Scan for the cell matching the given text and deliver its (x, y) coordinate at center. 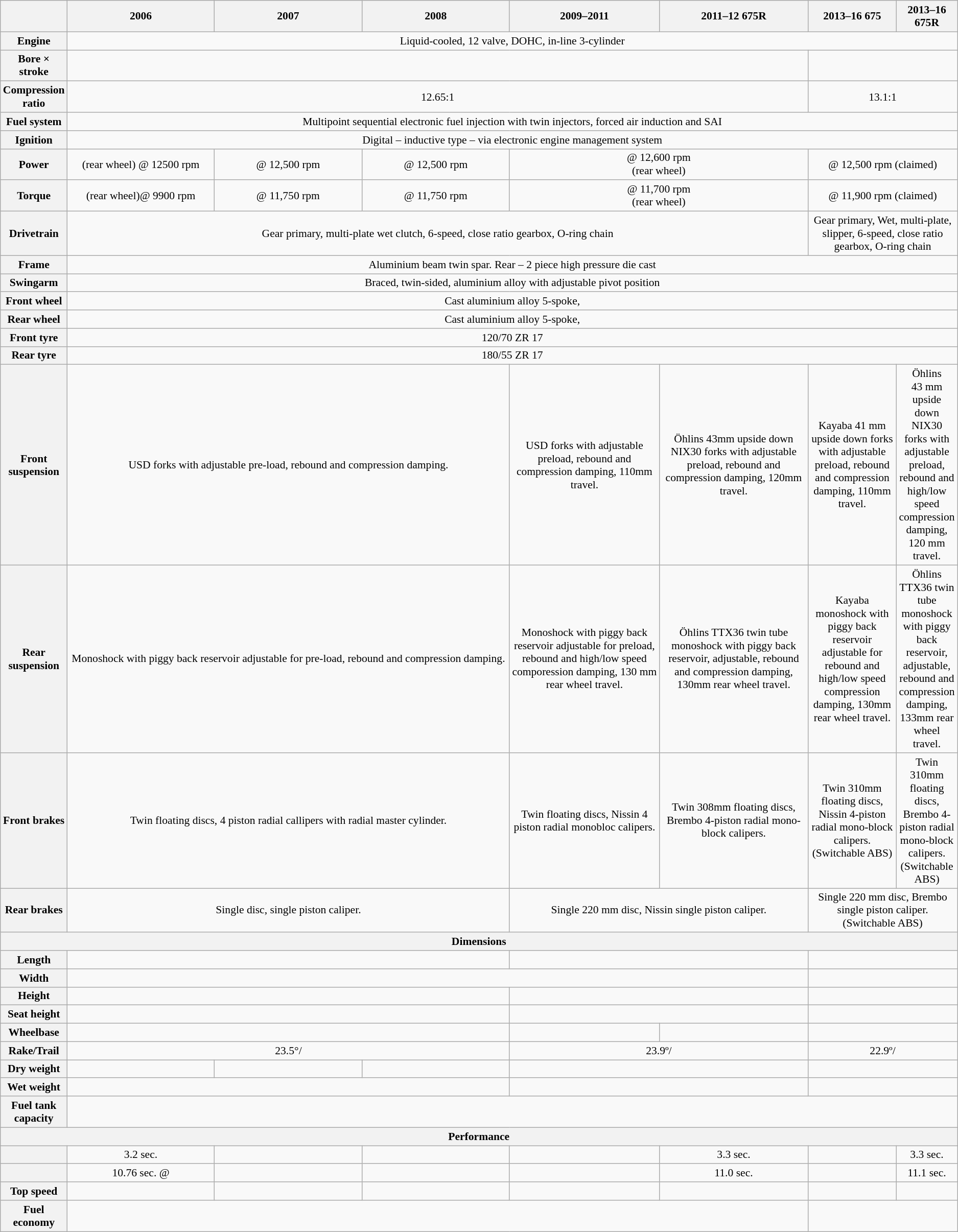
Kayaba monoshock with piggy back reservoir adjustable for rebound and high/low speed compression damping, 130mm rear wheel travel. (852, 659)
Wet weight (34, 1087)
Single 220 mm disc, Brembo single piston caliper. (Switchable ABS) (882, 910)
Aluminium beam twin spar. Rear – 2 piece high pressure die cast (512, 265)
2011–12 675R (734, 16)
2013–16 675R (927, 16)
Öhlins 43mm upside down NIX30 forks with adjustable preload, rebound and compression damping, 120mm travel. (734, 465)
Front tyre (34, 338)
Performance (479, 1136)
Single disc, single piston caliper. (289, 910)
Seat height (34, 1014)
Twin floating discs, 4 piston radial callipers with radial master cylinder. (289, 820)
12.65:1 (438, 97)
@ 11,700 rpm (rear wheel) (659, 196)
(rear wheel)@ 9900 rpm (141, 196)
Front wheel (34, 301)
Öhlins 43 mm upside down NIX30 forks with adjustable preload, rebound and high/low speed compression damping, 120 mm travel. (927, 465)
2013–16 675 (852, 16)
Torque (34, 196)
Wheelbase (34, 1033)
Top speed (34, 1191)
Height (34, 996)
Digital – inductive type – via electronic engine management system (512, 140)
Twin floating discs, Nissin 4 piston radial monobloc calipers. (585, 820)
Twin 310mm floating discs, Brembo 4-piston radial mono-block calipers. (Switchable ABS) (927, 820)
Compression ratio (34, 97)
10.76 sec. @ (141, 1173)
Rake/Trail (34, 1051)
Ignition (34, 140)
11.1 sec. (927, 1173)
180/55 ZR 17 (512, 356)
(rear wheel) @ 12500 rpm (141, 164)
2007 (288, 16)
11.0 sec. (734, 1173)
Multipoint sequential electronic fuel injection with twin injectors, forced air induction and SAI (512, 122)
2008 (435, 16)
USD forks with adjustable preload, rebound and compression damping, 110mm travel. (585, 465)
Fuel economy (34, 1216)
120/70 ZR 17 (512, 338)
USD forks with adjustable pre-load, rebound and compression damping. (289, 465)
2006 (141, 16)
Power (34, 164)
23.9º/ (659, 1051)
Gear primary, Wet, multi-plate, slipper, 6-speed, close ratio gearbox, O-ring chain (882, 234)
Rear wheel (34, 319)
Front brakes (34, 820)
Single 220 mm disc, Nissin single piston caliper. (659, 910)
Fuel system (34, 122)
@ 11,900 rpm (claimed) (882, 196)
23.5°/ (289, 1051)
Öhlins TTX36 twin tube monoshock with piggy back reservoir, adjustable, rebound and compression damping, 133mm rear wheel travel. (927, 659)
Liquid-cooled, 12 valve, DOHC, in-line 3-cylinder (512, 41)
Braced, twin-sided, aluminium alloy with adjustable pivot position (512, 283)
Monoshock with piggy back reservoir adjustable for pre-load, rebound and compression damping. (289, 659)
Dry weight (34, 1069)
Bore × stroke (34, 65)
Frame (34, 265)
Front suspension (34, 465)
2009–2011 (585, 16)
Twin 308mm floating discs, Brembo 4-piston radial mono-block calipers. (734, 820)
Rear tyre (34, 356)
@ 12,500 rpm (claimed) (882, 164)
Rear suspension (34, 659)
Swingarm (34, 283)
Rear brakes (34, 910)
Dimensions (479, 942)
Length (34, 960)
Fuel tank capacity (34, 1111)
Öhlins TTX36 twin tube monoshock with piggy back reservoir, adjustable, rebound and compression damping, 130mm rear wheel travel. (734, 659)
Gear primary, multi-plate wet clutch, 6-speed, close ratio gearbox, O-ring chain (438, 234)
Kayaba 41 mm upside down forks with adjustable preload, rebound and compression damping, 110mm travel. (852, 465)
3.2 sec. (141, 1155)
@ 12,600 rpm (rear wheel) (659, 164)
13.1:1 (882, 97)
Drivetrain (34, 234)
Width (34, 978)
Monoshock with piggy back reservoir adjustable for preload, rebound and high/low speed comporession damping, 130 mm rear wheel travel. (585, 659)
Twin 310mm floating discs, Nissin 4-piston radial mono-block calipers. (Switchable ABS) (852, 820)
22.9º/ (882, 1051)
Engine (34, 41)
